For the text-containing cell, return its midpoint in [x, y] coordinate format. 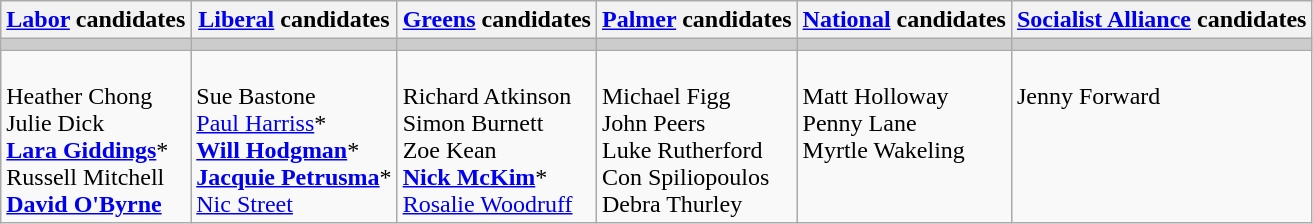
Richard Atkinson Simon Burnett Zoe Kean Nick McKim* Rosalie Woodruff [496, 136]
Jenny Forward [1161, 136]
Heather Chong Julie Dick Lara Giddings* Russell Mitchell David O'Byrne [96, 136]
Greens candidates [496, 20]
Matt Holloway Penny Lane Myrtle Wakeling [904, 136]
Liberal candidates [294, 20]
Michael Figg John Peers Luke Rutherford Con Spiliopoulos Debra Thurley [696, 136]
Labor candidates [96, 20]
Sue Bastone Paul Harriss* Will Hodgman* Jacquie Petrusma* Nic Street [294, 136]
Socialist Alliance candidates [1161, 20]
National candidates [904, 20]
Palmer candidates [696, 20]
